Detect which cell encompasses the target text, then output its (X, Y) center coordinate. 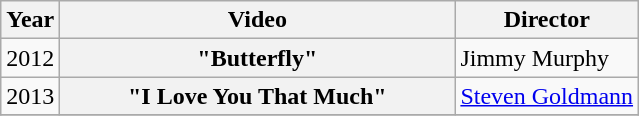
Jimmy Murphy (547, 58)
2013 (30, 96)
"I Love You That Much" (258, 96)
Director (547, 20)
2012 (30, 58)
"Butterfly" (258, 58)
Year (30, 20)
Steven Goldmann (547, 96)
Video (258, 20)
